Extract the [X, Y] coordinate from the center of the cell holding the provided text.  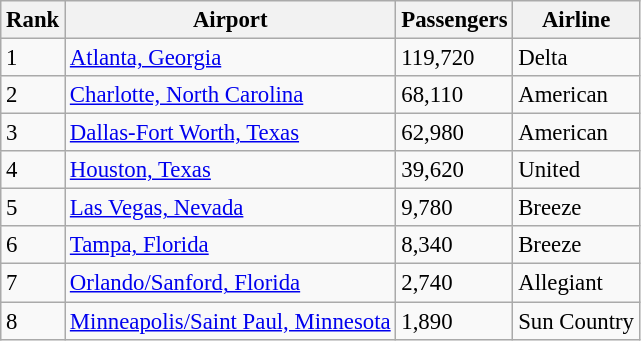
8,340 [454, 245]
Passengers [454, 20]
7 [33, 283]
Atlanta, Georgia [230, 58]
2,740 [454, 283]
Rank [33, 20]
Orlando/Sanford, Florida [230, 283]
Airport [230, 20]
9,780 [454, 208]
2 [33, 95]
119,720 [454, 58]
Charlotte, North Carolina [230, 95]
Allegiant [576, 283]
62,980 [454, 133]
3 [33, 133]
5 [33, 208]
Sun Country [576, 321]
Minneapolis/Saint Paul, Minnesota [230, 321]
4 [33, 170]
United [576, 170]
6 [33, 245]
39,620 [454, 170]
Houston, Texas [230, 170]
1,890 [454, 321]
1 [33, 58]
Las Vegas, Nevada [230, 208]
8 [33, 321]
68,110 [454, 95]
Dallas-Fort Worth, Texas [230, 133]
Delta [576, 58]
Airline [576, 20]
Tampa, Florida [230, 245]
